Find where the given text appears and provide that cell's center as (X, Y) coordinate. 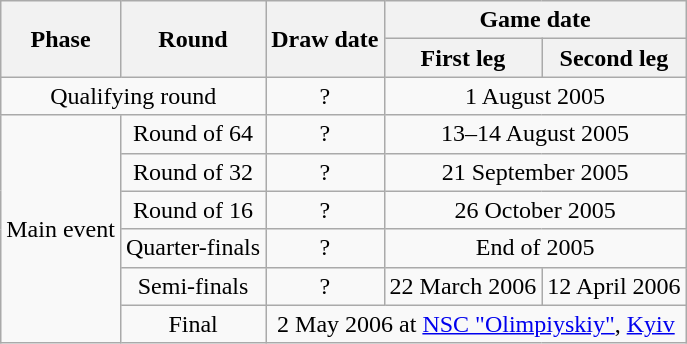
2 May 2006 at NSC "Olimpiyskiy", Kyiv (476, 324)
Round (192, 39)
End of 2005 (535, 248)
Draw date (325, 39)
Phase (61, 39)
Game date (535, 20)
1 August 2005 (535, 96)
Quarter-finals (192, 248)
Round of 32 (192, 172)
Second leg (614, 58)
22 March 2006 (463, 286)
Final (192, 324)
Round of 64 (192, 134)
First leg (463, 58)
13–14 August 2005 (535, 134)
26 October 2005 (535, 210)
Main event (61, 229)
Semi-finals (192, 286)
Round of 16 (192, 210)
Qualifying round (134, 96)
21 September 2005 (535, 172)
12 April 2006 (614, 286)
